Detect which cell encompasses the target text, then output its (X, Y) center coordinate. 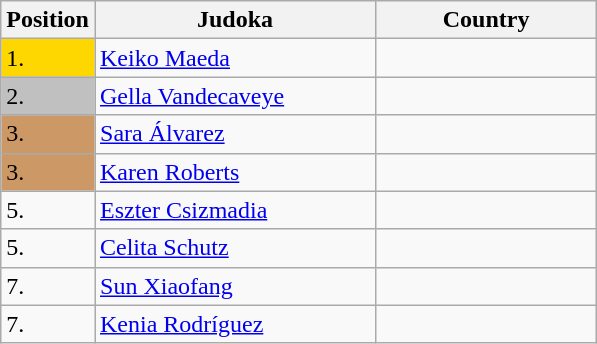
Keiko Maeda (234, 58)
Sun Xiaofang (234, 286)
1. (48, 58)
Kenia Rodríguez (234, 324)
Sara Álvarez (234, 134)
Celita Schutz (234, 248)
Karen Roberts (234, 172)
Eszter Csizmadia (234, 210)
Position (48, 20)
2. (48, 96)
Judoka (234, 20)
Gella Vandecaveye (234, 96)
Country (486, 20)
